For the text-containing cell, return its midpoint in [X, Y] coordinate format. 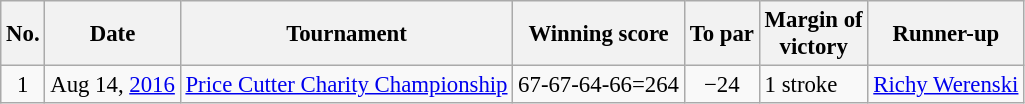
Aug 14, 2016 [112, 85]
Richy Werenski [946, 85]
Margin ofvictory [814, 34]
Price Cutter Charity Championship [346, 85]
No. [23, 34]
−24 [722, 85]
Date [112, 34]
Winning score [599, 34]
Tournament [346, 34]
1 stroke [814, 85]
1 [23, 85]
67-67-64-66=264 [599, 85]
To par [722, 34]
Runner-up [946, 34]
